Pinpoint the cell where the given text exists, returning its [X, Y] midpoint coordinate. 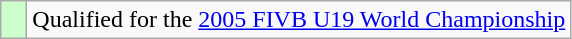
Qualified for the 2005 FIVB U19 World Championship [299, 20]
